Return (x, y) of the center of cell containing provided text 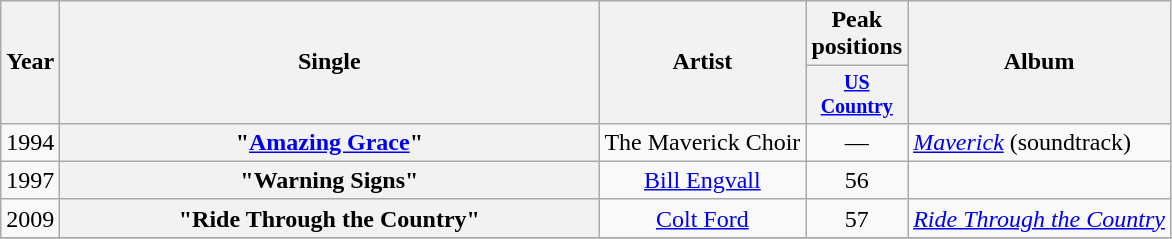
Ride Through the Country (1040, 218)
"Ride Through the Country" (330, 218)
Year (30, 62)
Single (330, 62)
Bill Engvall (702, 180)
56 (857, 180)
— (857, 142)
1994 (30, 142)
57 (857, 218)
2009 (30, 218)
The Maverick Choir (702, 142)
Peak positions (857, 34)
Album (1040, 62)
"Warning Signs" (330, 180)
1997 (30, 180)
Maverick (soundtrack) (1040, 142)
US Country (857, 94)
Colt Ford (702, 218)
"Amazing Grace" (330, 142)
Artist (702, 62)
